From the cell containing the given text, extract its center point as (X, Y) coordinate. 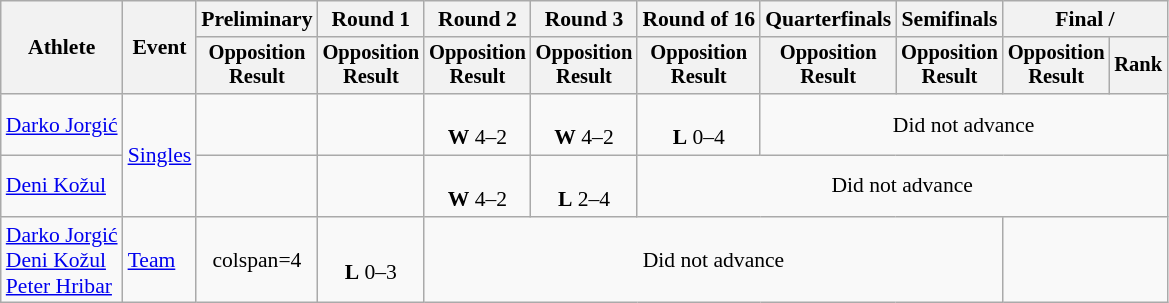
Event (160, 48)
Round of 16 (698, 19)
Preliminary (256, 19)
Round 2 (478, 19)
Round 1 (372, 19)
L 2–4 (584, 186)
Athlete (62, 48)
Darko Jorgić (62, 124)
Final / (1085, 19)
Rank (1138, 66)
L 0–4 (698, 124)
Quarterfinals (828, 19)
Round 3 (584, 19)
Singles (160, 155)
Semifinals (950, 19)
Deni Kožul (62, 186)
